Locate the cell with the specified text and output its [X, Y] center coordinate. 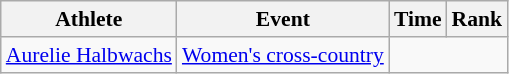
Aurelie Halbwachs [89, 55]
Athlete [89, 19]
Event [283, 19]
Time [418, 19]
Rank [478, 19]
Women's cross-country [283, 55]
